From the cell containing the given text, extract its center point as (x, y) coordinate. 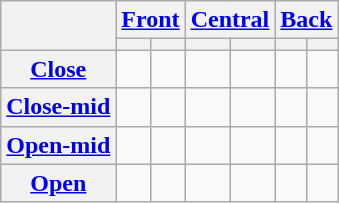
Open (58, 183)
Close (58, 69)
Close-mid (58, 107)
Open-mid (58, 145)
Back (306, 20)
Front (150, 20)
Central (230, 20)
